Return the [x, y] coordinate for the center point of the cell that contains the specified text.  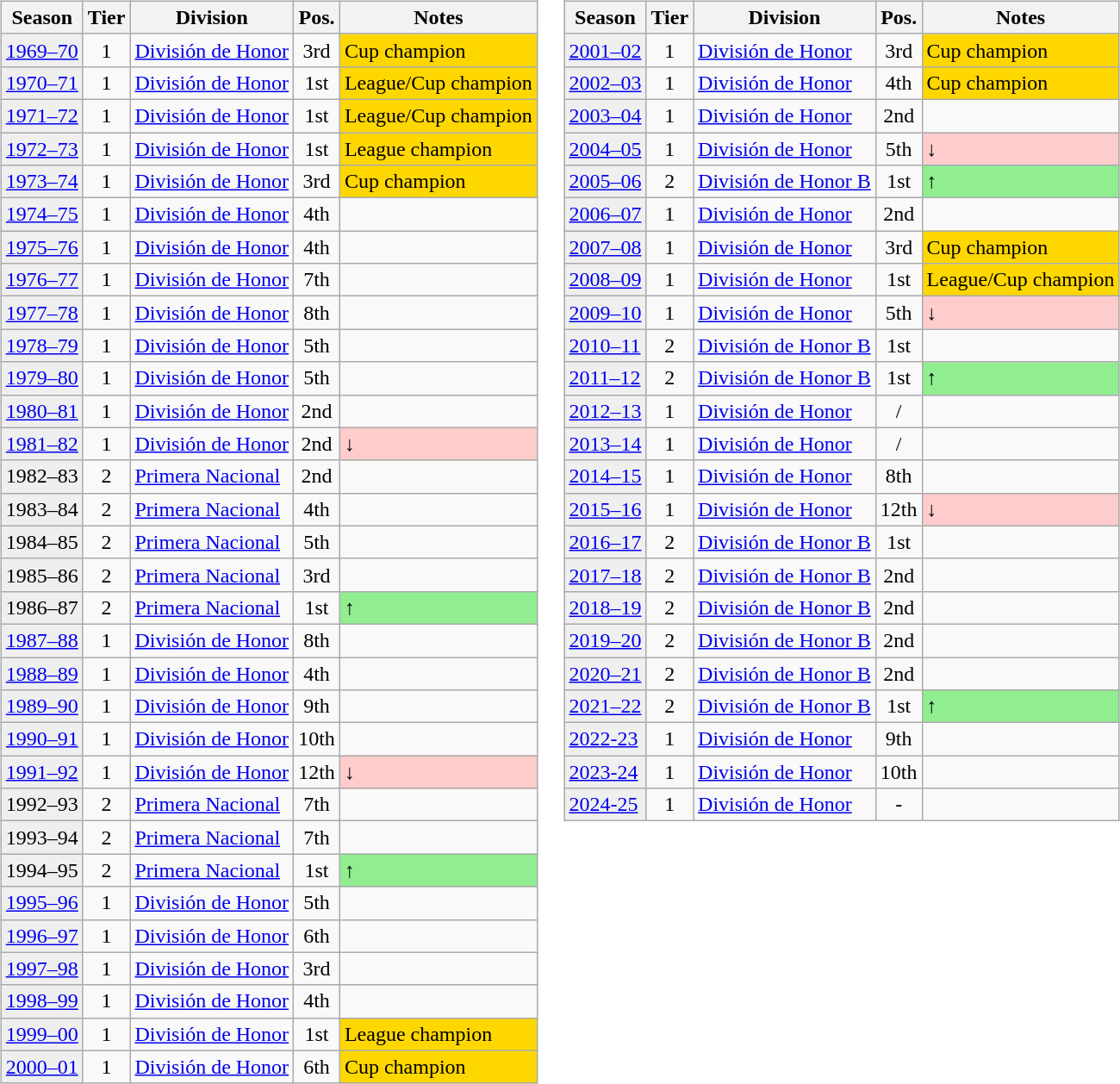
1978–79 [41, 346]
1981–82 [41, 444]
1996–97 [41, 936]
2004–05 [605, 149]
1969–70 [41, 50]
1975–76 [41, 247]
1993–94 [41, 838]
2021–22 [605, 707]
1983–84 [41, 509]
2009–10 [605, 313]
1992–93 [41, 805]
1991–92 [41, 772]
2024-25 [605, 805]
1977–78 [41, 313]
1972–73 [41, 149]
1970–71 [41, 83]
2017–18 [605, 575]
2008–09 [605, 280]
2007–08 [605, 247]
2016–17 [605, 542]
2005–06 [605, 182]
1982–83 [41, 477]
1976–77 [41, 280]
2018–19 [605, 607]
1997–98 [41, 969]
1999–00 [41, 1034]
1974–75 [41, 215]
2011–12 [605, 378]
2003–04 [605, 115]
2022-23 [605, 739]
1985–86 [41, 575]
2023-24 [605, 772]
1986–87 [41, 607]
2010–11 [605, 346]
1980–81 [41, 411]
- [899, 805]
1971–72 [41, 115]
1973–74 [41, 182]
2000–01 [41, 1067]
2001–02 [605, 50]
2002–03 [605, 83]
1989–90 [41, 707]
1987–88 [41, 640]
2020–21 [605, 673]
2019–20 [605, 640]
1979–80 [41, 378]
1998–99 [41, 1001]
1984–85 [41, 542]
1995–96 [41, 903]
2013–14 [605, 444]
1990–91 [41, 739]
1988–89 [41, 673]
2006–07 [605, 215]
2015–16 [605, 509]
2014–15 [605, 477]
1994–95 [41, 870]
2012–13 [605, 411]
